Provide the (x, y) coordinate of the cell's center where the given text is located.  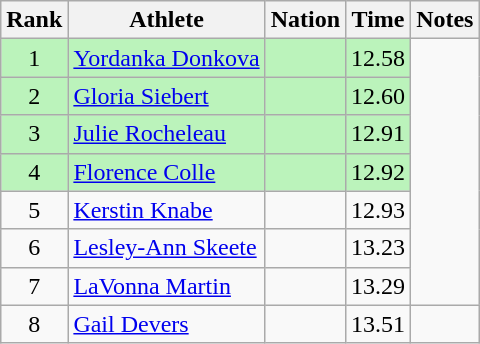
12.58 (378, 58)
3 (34, 134)
7 (34, 286)
13.29 (378, 286)
13.23 (378, 248)
4 (34, 172)
6 (34, 248)
Kerstin Knabe (166, 210)
Rank (34, 20)
Gloria Siebert (166, 96)
LaVonna Martin (166, 286)
12.92 (378, 172)
Time (378, 20)
2 (34, 96)
Julie Rocheleau (166, 134)
12.91 (378, 134)
1 (34, 58)
5 (34, 210)
12.60 (378, 96)
Gail Devers (166, 324)
Nation (305, 20)
Lesley-Ann Skeete (166, 248)
12.93 (378, 210)
Yordanka Donkova (166, 58)
8 (34, 324)
Notes (445, 20)
Athlete (166, 20)
13.51 (378, 324)
Florence Colle (166, 172)
